Scan for the cell matching the given text and deliver its (X, Y) coordinate at center. 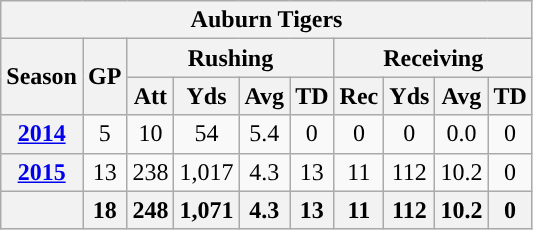
Rec (359, 96)
GP (104, 77)
0.0 (462, 134)
238 (150, 172)
5 (104, 134)
1,071 (206, 210)
248 (150, 210)
Season (42, 77)
2015 (42, 172)
Rushing (230, 58)
Att (150, 96)
Auburn Tigers (267, 20)
5.4 (264, 134)
18 (104, 210)
10 (150, 134)
Receiving (433, 58)
54 (206, 134)
1,017 (206, 172)
2014 (42, 134)
